Extract the [x, y] coordinate from the center of the cell holding the provided text.  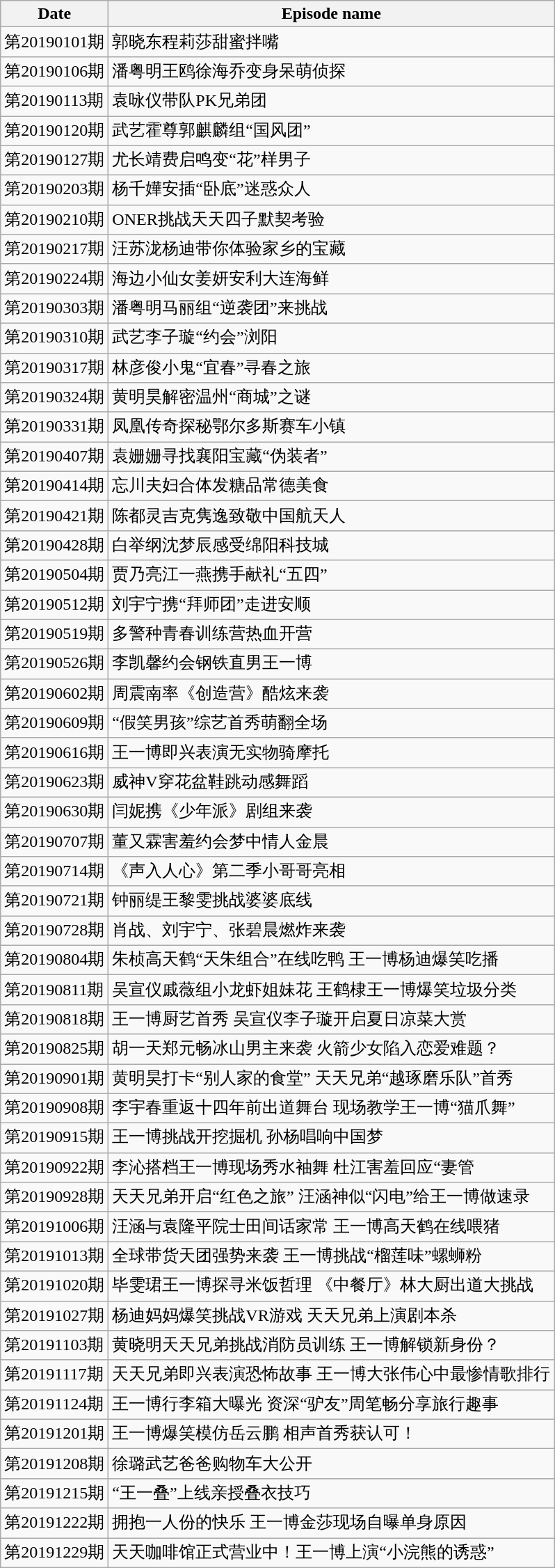
陈都灵吉克隽逸致敬中国航天人 [331, 516]
黄明昊解密温州“商城”之谜 [331, 398]
第20190630期 [54, 811]
潘粤明王鸥徐海乔变身呆萌侦探 [331, 71]
第20190310期 [54, 338]
王一博厨艺首秀 吴宣仪李子璇开启夏日凉菜大赏 [331, 1019]
第20190324期 [54, 398]
董又霖害羞约会梦中情人金晨 [331, 842]
第20190609期 [54, 724]
第20190512期 [54, 605]
周震南率《创造营》酷炫来袭 [331, 693]
第20190331期 [54, 427]
徐璐武艺爸爸购物车大公开 [331, 1464]
钟丽缇王黎雯挑战婆婆底线 [331, 901]
“王一叠”上线亲授叠衣技巧 [331, 1494]
第20191006期 [54, 1226]
汪苏泷杨迪带你体验家乡的宝藏 [331, 249]
第20191013期 [54, 1257]
黄晓明天天兄弟挑战消防员训练 王一博解锁新身份？ [331, 1346]
天天兄弟开启“红色之旅” 汪涵神似“闪电”给王一博做速录 [331, 1197]
袁姗姗寻找襄阳宝藏“伪装者” [331, 457]
第20190519期 [54, 635]
胡一天郑元畅冰山男主来袭 火箭少女陷入恋爱难题？ [331, 1050]
“假笑男孩”综艺首秀萌翻全场 [331, 724]
天天兄弟即兴表演恐怖故事 王一博大张伟心中最惨情歌排行 [331, 1375]
第20190707期 [54, 842]
第20190407期 [54, 457]
第20190101期 [54, 42]
凤凰传奇探秘鄂尔多斯赛车小镇 [331, 427]
第20190303期 [54, 309]
第20190811期 [54, 990]
第20190421期 [54, 516]
第20190414期 [54, 486]
闫妮携《少年派》剧组来袭 [331, 811]
威神V穿花盆鞋跳动感舞蹈 [331, 782]
王一博行李箱大曝光 资深“驴友”周笔畅分享旅行趣事 [331, 1404]
第20190504期 [54, 575]
海边小仙女姜妍安利大连海鲜 [331, 278]
第20191117期 [54, 1375]
郭晓东程莉莎甜蜜拌嘴 [331, 42]
第20190120期 [54, 131]
第20190127期 [54, 160]
全球带货天团强势来袭 王一博挑战“榴莲味”螺蛳粉 [331, 1257]
第20190203期 [54, 191]
刘宇宁携“拜师团”走进安顺 [331, 605]
第20190623期 [54, 782]
汪涵与袁隆平院士田间话家常 王一博高天鹤在线喂猪 [331, 1226]
潘粤明马丽组“逆袭团”来挑战 [331, 309]
第20190317期 [54, 367]
袁咏仪带队PK兄弟团 [331, 102]
第20190915期 [54, 1139]
尤长靖费启鸣变“花”样男子 [331, 160]
朱桢高天鹤“天朱组合”在线吃鸭 王一博杨迪爆笑吃播 [331, 960]
贾乃亮江一燕携手献礼“五四” [331, 575]
第20190602期 [54, 693]
第20190818期 [54, 1019]
第20190210期 [54, 220]
第20191222期 [54, 1523]
李沁搭档王一博现场秀水袖舞 杜江害羞回应“妻管 [331, 1168]
肖战、刘宇宁、张碧晨燃炸来袭 [331, 931]
第20190825期 [54, 1050]
王一博爆笑模仿岳云鹏 相声首秀获认可！ [331, 1434]
第20190728期 [54, 931]
王一博挑战开挖掘机 孙杨唱响中国梦 [331, 1139]
ONER挑战天天四子默契考验 [331, 220]
多警种青春训练营热血开营 [331, 635]
吴宣仪戚薇组小龙虾姐妹花 王鹤棣王一博爆笑垃圾分类 [331, 990]
第20190224期 [54, 278]
白举纲沈梦辰感受绵阳科技城 [331, 546]
第20191208期 [54, 1464]
李宇春重返十四年前出道舞台 现场教学王一博“猫爪舞” [331, 1108]
李凯馨约会钢铁直男王一博 [331, 664]
第20190616期 [54, 753]
第20190428期 [54, 546]
第20190526期 [54, 664]
第20191229期 [54, 1553]
武艺李子璇“约会”浏阳 [331, 338]
第20190804期 [54, 960]
Date [54, 14]
第20191027期 [54, 1315]
第20190217期 [54, 249]
忘川夫妇合体发糖品常德美食 [331, 486]
拥抱一人份的快乐 王一博金莎现场自曝单身原因 [331, 1523]
第20190928期 [54, 1197]
第20190714期 [54, 871]
第20191215期 [54, 1494]
第20190106期 [54, 71]
黄明昊打卡“别人家的食堂” 天天兄弟“越琢磨乐队”首秀 [331, 1079]
杨千嬅安插“卧底”迷惑众人 [331, 191]
天天咖啡馆正式营业中！王一博上演“小浣熊的诱惑” [331, 1553]
第20191124期 [54, 1404]
第20190113期 [54, 102]
第20190922期 [54, 1168]
王一博即兴表演无实物骑摩托 [331, 753]
杨迪妈妈爆笑挑战VR游戏 天天兄弟上演剧本杀 [331, 1315]
第20191201期 [54, 1434]
第20190908期 [54, 1108]
林彦俊小鬼“宜春”寻春之旅 [331, 367]
Episode name [331, 14]
毕雯珺王一博探寻米饭哲理 《中餐厅》林大厨出道大挑战 [331, 1286]
第20191103期 [54, 1346]
《声入人心》第二季小哥哥亮相 [331, 871]
武艺霍尊郭麒麟组“国风团” [331, 131]
第20191020期 [54, 1286]
第20190721期 [54, 901]
第20190901期 [54, 1079]
